For the text-containing cell, return its midpoint in [X, Y] coordinate format. 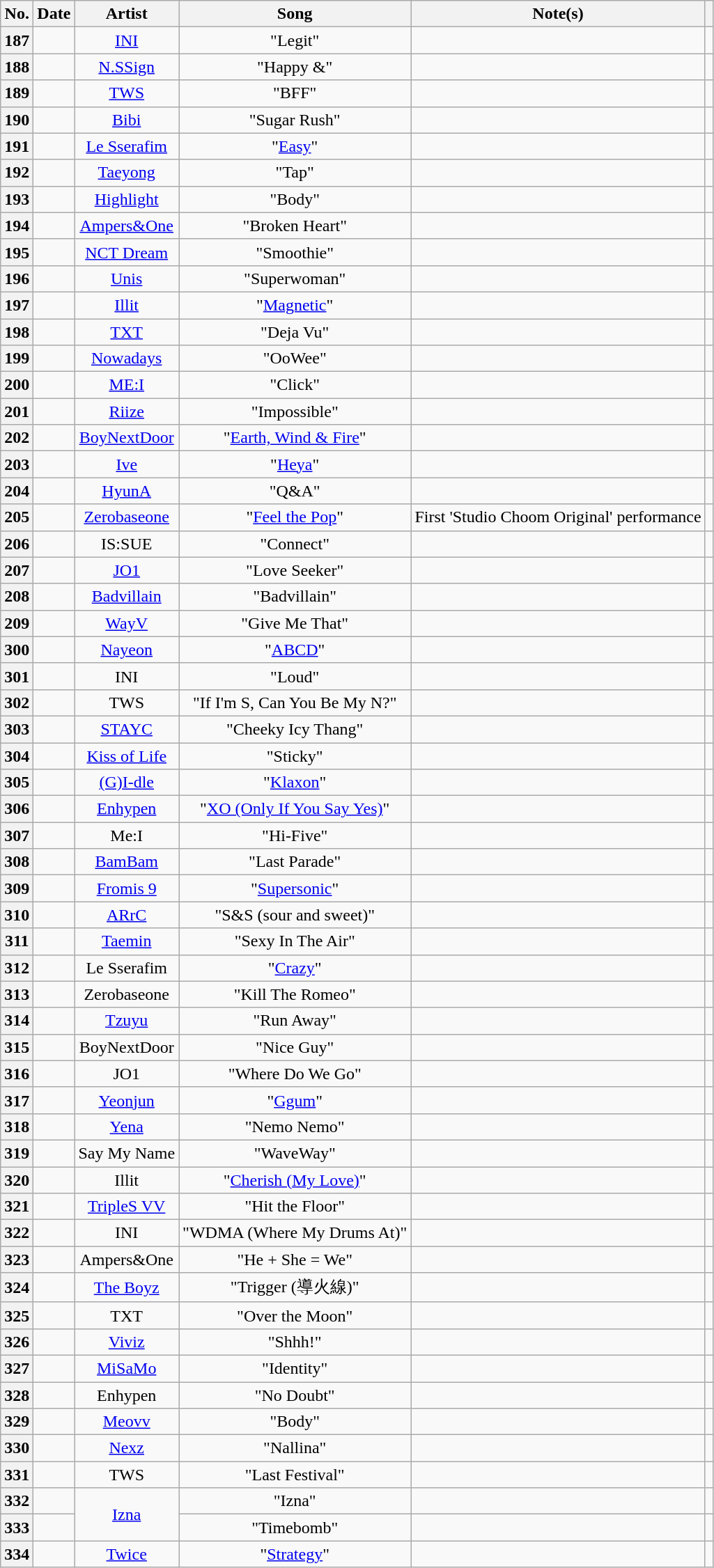
"Identity" [295, 1368]
Nowadays [127, 359]
"Shhh!" [295, 1342]
Ive [127, 464]
STAYC [127, 729]
Artist [127, 14]
Twice [127, 1554]
"Last Festival" [295, 1475]
"Klaxon" [295, 783]
Song [295, 14]
Yena [127, 1127]
Tzuyu [127, 1021]
ARrC [127, 915]
324 [17, 1288]
"Crazy" [295, 968]
"Sticky" [295, 755]
"Feel the Pop" [295, 517]
306 [17, 809]
Badvillain [127, 597]
"Loud" [295, 676]
208 [17, 597]
320 [17, 1180]
304 [17, 755]
"WaveWay" [295, 1153]
187 [17, 40]
192 [17, 173]
Say My Name [127, 1153]
"Cherish (My Love)" [295, 1180]
307 [17, 836]
Fromis 9 [127, 888]
Viviz [127, 1342]
"WDMA (Where My Drums At)" [295, 1233]
BamBam [127, 862]
"Timebomb" [295, 1528]
314 [17, 1021]
"BFF" [295, 93]
"Supersonic" [295, 888]
302 [17, 703]
"Connect" [295, 544]
198 [17, 332]
321 [17, 1207]
316 [17, 1074]
"He + She = We" [295, 1260]
"Smoothie" [295, 252]
197 [17, 305]
"Love Seeker" [295, 570]
Izna [127, 1514]
333 [17, 1528]
189 [17, 93]
N.SSign [127, 67]
301 [17, 676]
Unis [127, 279]
"Kill The Romeo" [295, 994]
Yeonjun [127, 1100]
"Strategy" [295, 1554]
"Hi-Five" [295, 836]
190 [17, 120]
305 [17, 783]
"No Doubt" [295, 1395]
"Tap" [295, 173]
ME:I [127, 385]
325 [17, 1315]
313 [17, 994]
HyunA [127, 491]
200 [17, 385]
Highlight [127, 199]
312 [17, 968]
207 [17, 570]
"Broken Heart" [295, 226]
Date [54, 14]
No. [17, 14]
Note(s) [558, 14]
"Easy" [295, 146]
"Give Me That" [295, 623]
"OoWee" [295, 359]
209 [17, 623]
191 [17, 146]
315 [17, 1047]
Meovv [127, 1422]
"Nice Guy" [295, 1047]
(G)I-dle [127, 783]
203 [17, 464]
"Ggum" [295, 1100]
"Earth, Wind & Fire" [295, 438]
"Badvillain" [295, 597]
308 [17, 862]
Taemin [127, 941]
"Superwoman" [295, 279]
317 [17, 1100]
330 [17, 1448]
327 [17, 1368]
318 [17, 1127]
The Boyz [127, 1288]
332 [17, 1501]
303 [17, 729]
"Sexy In The Air" [295, 941]
"Nallina" [295, 1448]
MiSaMo [127, 1368]
309 [17, 888]
First 'Studio Choom Original' performance [558, 517]
"Impossible" [295, 411]
328 [17, 1395]
Taeyong [127, 173]
"Cheeky Icy Thang" [295, 729]
311 [17, 941]
"Magnetic" [295, 305]
310 [17, 915]
"Happy &" [295, 67]
188 [17, 67]
Kiss of Life [127, 755]
"Q&A" [295, 491]
"S&S (sour and sweet)" [295, 915]
"XO (Only If You Say Yes)" [295, 809]
"Over the Moon" [295, 1315]
319 [17, 1153]
"Deja Vu" [295, 332]
"Hit the Floor" [295, 1207]
196 [17, 279]
334 [17, 1554]
"Sugar Rush" [295, 120]
194 [17, 226]
202 [17, 438]
Nayeon [127, 650]
Nexz [127, 1448]
"Trigger (導火線)" [295, 1288]
"Run Away" [295, 1021]
329 [17, 1422]
"Heya" [295, 464]
206 [17, 544]
323 [17, 1260]
"Click" [295, 385]
TripleS VV [127, 1207]
201 [17, 411]
NCT Dream [127, 252]
331 [17, 1475]
204 [17, 491]
326 [17, 1342]
300 [17, 650]
"Izna" [295, 1501]
Me:I [127, 836]
"Legit" [295, 40]
IS:SUE [127, 544]
WayV [127, 623]
199 [17, 359]
"Nemo Nemo" [295, 1127]
193 [17, 199]
"Where Do We Go" [295, 1074]
"ABCD" [295, 650]
"If I'm S, Can You Be My N?" [295, 703]
"Last Parade" [295, 862]
Bibi [127, 120]
Riize [127, 411]
195 [17, 252]
205 [17, 517]
322 [17, 1233]
